Find where the given text appears and provide that cell's center as [X, Y] coordinate. 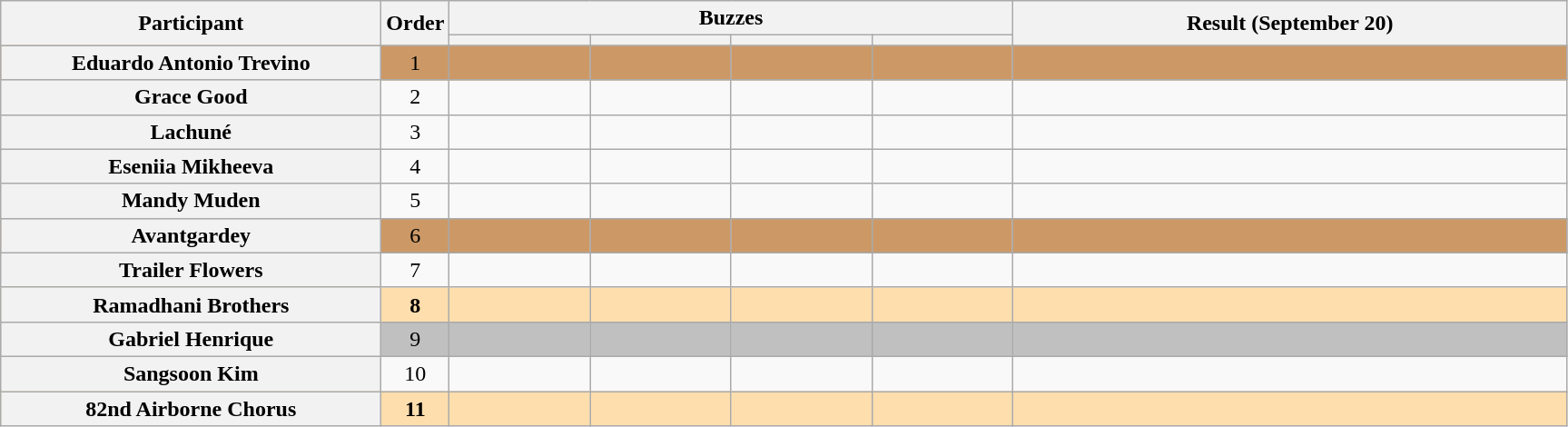
Order [416, 24]
Grace Good [191, 97]
Eduardo Antonio Trevino [191, 63]
6 [416, 235]
Gabriel Henrique [191, 339]
1 [416, 63]
2 [416, 97]
11 [416, 408]
7 [416, 270]
Mandy Muden [191, 201]
Participant [191, 24]
82nd Airborne Chorus [191, 408]
Ramadhani Brothers [191, 304]
4 [416, 166]
3 [416, 132]
Buzzes [731, 18]
10 [416, 373]
Result (September 20) [1289, 24]
Trailer Flowers [191, 270]
Sangsoon Kim [191, 373]
Eseniia Mikheeva [191, 166]
Lachuné [191, 132]
8 [416, 304]
9 [416, 339]
Avantgardey [191, 235]
5 [416, 201]
